Return the [X, Y] coordinate for the center point of the cell that contains the specified text.  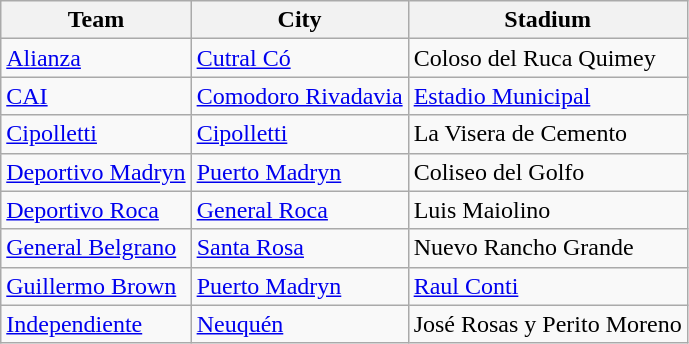
Deportivo Madryn [96, 172]
Coloso del Ruca Quimey [548, 58]
Raul Conti [548, 286]
Luis Maiolino [548, 210]
La Visera de Cemento [548, 134]
Santa Rosa [300, 248]
Coliseo del Golfo [548, 172]
Alianza [96, 58]
General Roca [300, 210]
Deportivo Roca [96, 210]
José Rosas y Perito Moreno [548, 324]
Stadium [548, 20]
Nuevo Rancho Grande [548, 248]
Independiente [96, 324]
Comodoro Rivadavia [300, 96]
Cutral Có [300, 58]
Estadio Municipal [548, 96]
Guillermo Brown [96, 286]
Neuquén [300, 324]
General Belgrano [96, 248]
City [300, 20]
Team [96, 20]
CAI [96, 96]
